Find where the given text appears and provide that cell's center as (X, Y) coordinate. 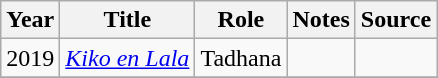
2019 (30, 58)
Source (396, 20)
Year (30, 20)
Kiko en Lala (128, 58)
Notes (321, 20)
Tadhana (241, 58)
Title (128, 20)
Role (241, 20)
